Return the (X, Y) coordinate for the center point of the cell that contains the specified text.  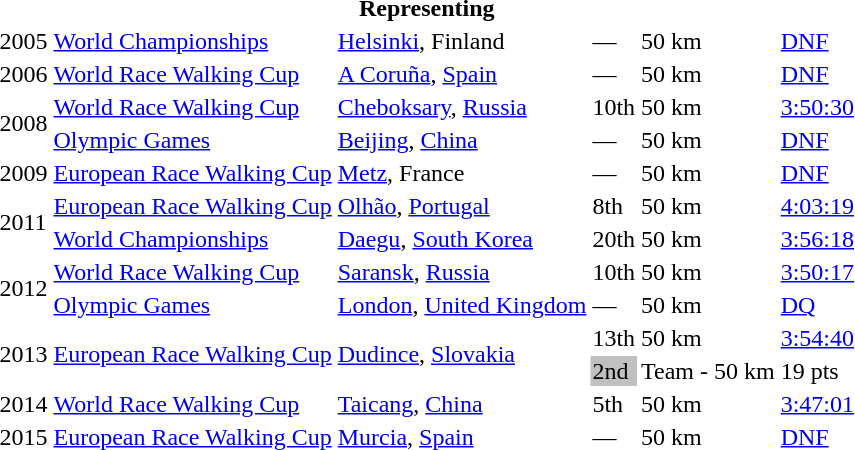
3:50:17 (817, 272)
Metz, France (462, 173)
London, United Kingdom (462, 305)
Dudince, Slovakia (462, 354)
Daegu, South Korea (462, 239)
Olhão, Portugal (462, 206)
3:50:30 (817, 107)
DQ (817, 305)
5th (614, 404)
Beijing, China (462, 140)
Saransk, Russia (462, 272)
13th (614, 338)
8th (614, 206)
4:03:19 (817, 206)
2nd (614, 371)
Taicang, China (462, 404)
20th (614, 239)
Team - 50 km (708, 371)
3:56:18 (817, 239)
3:47:01 (817, 404)
Cheboksary, Russia (462, 107)
A Coruña, Spain (462, 74)
Helsinki, Finland (462, 41)
3:54:40 (817, 338)
19 pts (817, 371)
